Output the (x, y) coordinate of the center of the cell containing the given text.  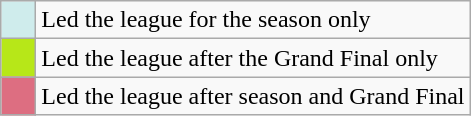
Led the league after the Grand Final only (253, 58)
Led the league after season and Grand Final (253, 96)
Led the league for the season only (253, 20)
